From the cell containing the given text, extract its center point as [X, Y] coordinate. 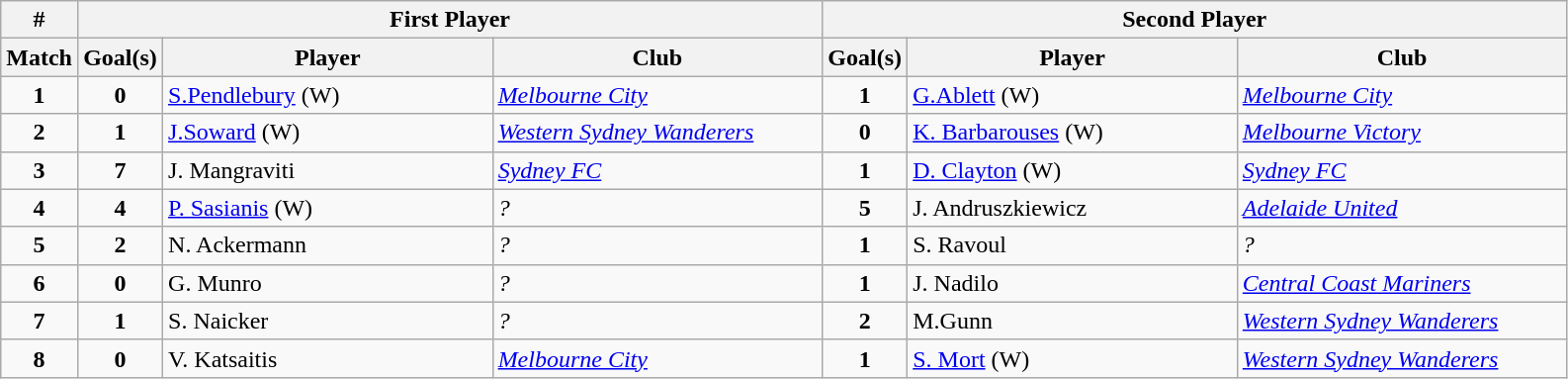
8 [40, 358]
Second Player [1194, 20]
3 [40, 170]
J. Mangraviti [328, 170]
M.Gunn [1073, 321]
J. Nadilo [1073, 283]
S. Naicker [328, 321]
K. Barbarouses (W) [1073, 133]
S. Mort (W) [1073, 358]
Adelaide United [1402, 208]
# [40, 20]
D. Clayton (W) [1073, 170]
N. Ackermann [328, 245]
Match [40, 57]
J.Soward (W) [328, 133]
G. Munro [328, 283]
V. Katsaitis [328, 358]
G.Ablett (W) [1073, 95]
S.Pendlebury (W) [328, 95]
S. Ravoul [1073, 245]
6 [40, 283]
J. Andruszkiewicz [1073, 208]
Melbourne Victory [1402, 133]
Central Coast Mariners [1402, 283]
First Player [449, 20]
P. Sasianis (W) [328, 208]
